Detect which cell encompasses the target text, then output its (x, y) center coordinate. 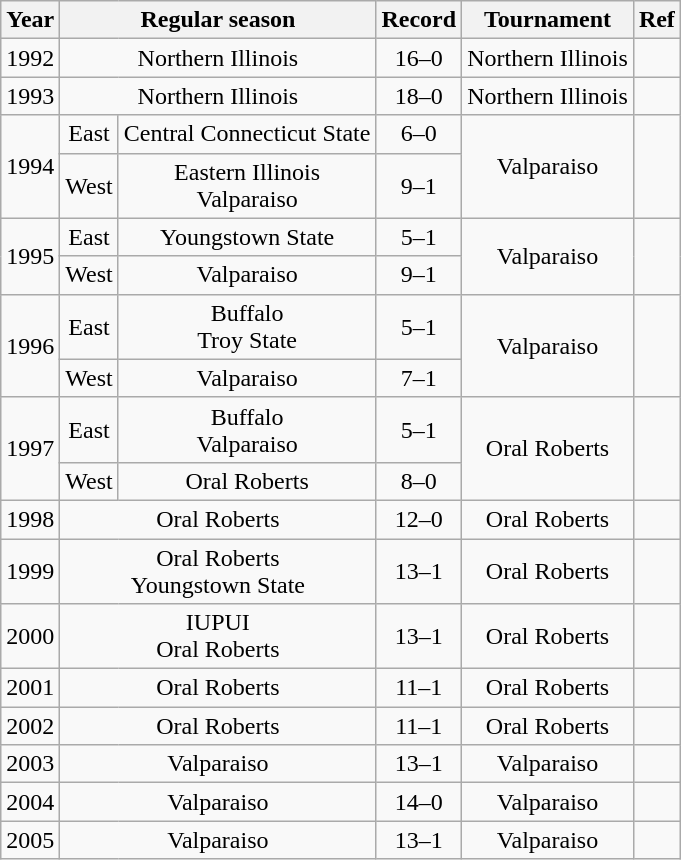
IUPUIOral Roberts (218, 636)
BuffaloValparaiso (247, 430)
BuffaloTroy State (247, 326)
2002 (30, 726)
1992 (30, 58)
2000 (30, 636)
2001 (30, 688)
Year (30, 20)
1994 (30, 166)
1993 (30, 96)
Record (419, 20)
Regular season (218, 20)
Eastern IllinoisValparaiso (247, 186)
2005 (30, 840)
Tournament (548, 20)
1996 (30, 346)
Oral RobertsYoungstown State (218, 570)
2004 (30, 802)
Ref (656, 20)
12–0 (419, 519)
2003 (30, 764)
1997 (30, 448)
14–0 (419, 802)
Youngstown State (247, 237)
8–0 (419, 481)
18–0 (419, 96)
Central Connecticut State (247, 134)
7–1 (419, 378)
16–0 (419, 58)
6–0 (419, 134)
1995 (30, 256)
1999 (30, 570)
1998 (30, 519)
